Scan for the cell matching the given text and deliver its (x, y) coordinate at center. 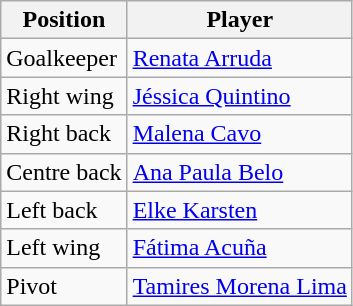
Pivot (64, 286)
Right back (64, 134)
Jéssica Quintino (240, 96)
Right wing (64, 96)
Renata Arruda (240, 58)
Tamires Morena Lima (240, 286)
Centre back (64, 172)
Left back (64, 210)
Position (64, 20)
Malena Cavo (240, 134)
Ana Paula Belo (240, 172)
Goalkeeper (64, 58)
Elke Karsten (240, 210)
Left wing (64, 248)
Fátima Acuña (240, 248)
Player (240, 20)
